Output the (X, Y) coordinate of the center of the cell containing the given text.  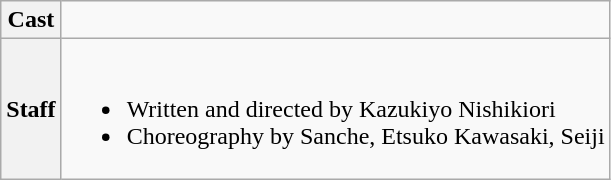
Staff (31, 109)
Written and directed by Kazukiyo NishikioriChoreography by Sanche, Etsuko Kawasaki, Seiji (336, 109)
Cast (31, 20)
